Find where the given text appears and provide that cell's center as [x, y] coordinate. 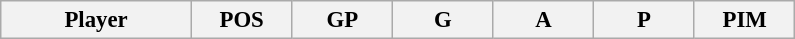
Player [96, 20]
G [444, 20]
POS [242, 20]
GP [342, 20]
A [544, 20]
PIM [744, 20]
P [644, 20]
